Scan for the cell matching the given text and deliver its (X, Y) coordinate at center. 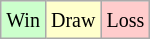
Win (24, 20)
Loss (126, 20)
Draw (72, 20)
